Provide the [X, Y] coordinate of the cell's center where the given text is located.  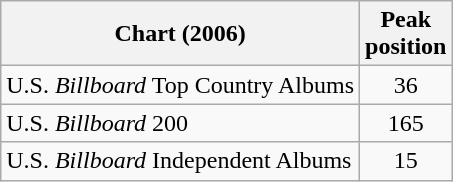
Peakposition [406, 34]
U.S. Billboard Top Country Albums [180, 85]
15 [406, 161]
36 [406, 85]
U.S. Billboard Independent Albums [180, 161]
Chart (2006) [180, 34]
165 [406, 123]
U.S. Billboard 200 [180, 123]
